Output the [x, y] coordinate of the center of the cell containing the given text.  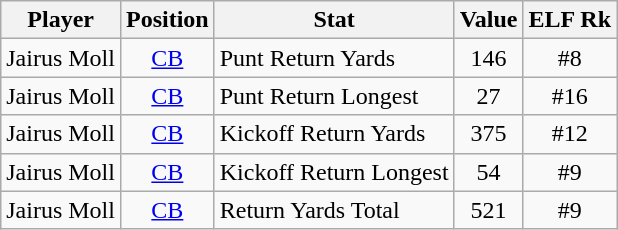
146 [488, 58]
#12 [570, 134]
Player [61, 20]
54 [488, 172]
Kickoff Return Yards [334, 134]
Punt Return Yards [334, 58]
Position [167, 20]
#16 [570, 96]
Stat [334, 20]
#8 [570, 58]
375 [488, 134]
Punt Return Longest [334, 96]
27 [488, 96]
Return Yards Total [334, 210]
ELF Rk [570, 20]
Value [488, 20]
521 [488, 210]
Kickoff Return Longest [334, 172]
